Pinpoint the cell where the given text exists, returning its [X, Y] midpoint coordinate. 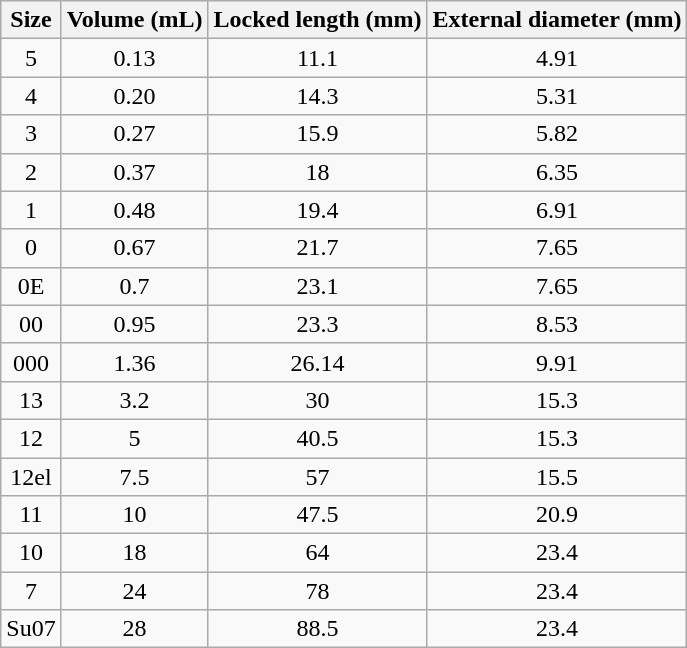
4 [31, 96]
5.82 [557, 134]
23.3 [318, 324]
6.35 [557, 172]
13 [31, 400]
30 [318, 400]
28 [134, 629]
000 [31, 362]
47.5 [318, 515]
12el [31, 477]
Locked length (mm) [318, 20]
9.91 [557, 362]
12 [31, 438]
8.53 [557, 324]
11.1 [318, 58]
0.48 [134, 210]
3 [31, 134]
14.3 [318, 96]
1.36 [134, 362]
4.91 [557, 58]
00 [31, 324]
26.14 [318, 362]
1 [31, 210]
0.67 [134, 248]
88.5 [318, 629]
0.13 [134, 58]
0.95 [134, 324]
0.20 [134, 96]
15.5 [557, 477]
21.7 [318, 248]
5.31 [557, 96]
57 [318, 477]
7.5 [134, 477]
3.2 [134, 400]
0E [31, 286]
External diameter (mm) [557, 20]
7 [31, 591]
20.9 [557, 515]
Volume (mL) [134, 20]
Su07 [31, 629]
24 [134, 591]
19.4 [318, 210]
2 [31, 172]
Size [31, 20]
64 [318, 553]
6.91 [557, 210]
40.5 [318, 438]
11 [31, 515]
78 [318, 591]
0.7 [134, 286]
15.9 [318, 134]
23.1 [318, 286]
0.27 [134, 134]
0 [31, 248]
0.37 [134, 172]
